Identify which cell holds the provided text, then report its (x, y) central coordinate. 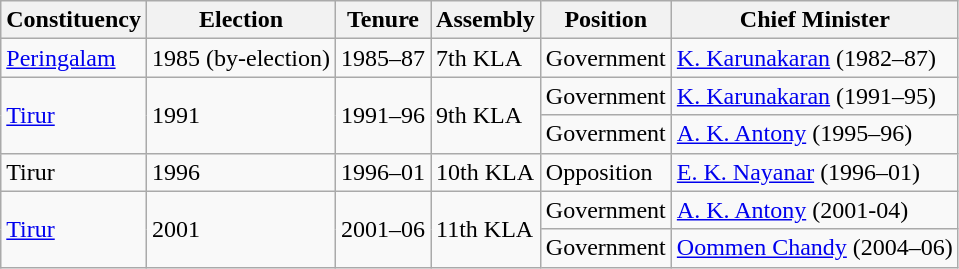
1996–01 (382, 172)
10th KLA (486, 172)
Oommen Chandy (2004–06) (814, 248)
Assembly (486, 20)
Chief Minister (814, 20)
7th KLA (486, 58)
Election (240, 20)
2001–06 (382, 229)
Opposition (606, 172)
E. K. Nayanar (1996–01) (814, 172)
1985–87 (382, 58)
2001 (240, 229)
A. K. Antony (1995–96) (814, 134)
K. Karunakaran (1991–95) (814, 96)
1991–96 (382, 115)
11th KLA (486, 229)
Constituency (74, 20)
Peringalam (74, 58)
Position (606, 20)
1991 (240, 115)
9th KLA (486, 115)
Tenure (382, 20)
1996 (240, 172)
1985 (by-election) (240, 58)
K. Karunakaran (1982–87) (814, 58)
A. K. Antony (2001-04) (814, 210)
